Find where the given text appears and provide that cell's center as (x, y) coordinate. 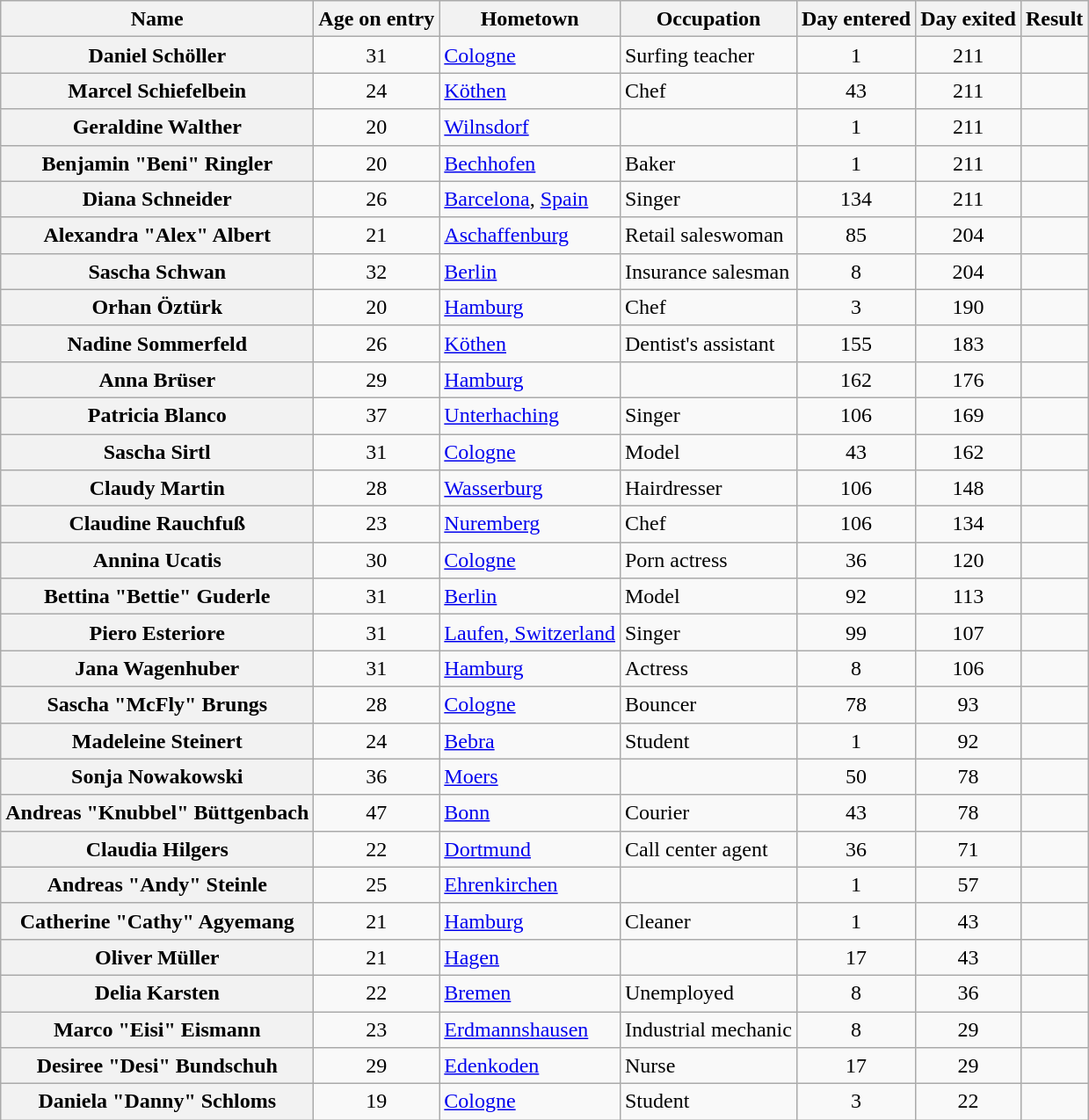
Nadine Sommerfeld (157, 343)
Nuremberg (530, 524)
Nurse (708, 1065)
Sonja Nowakowski (157, 777)
Retail saleswoman (708, 236)
Madeleine Steinert (157, 740)
Diana Schneider (157, 199)
Courier (708, 812)
Bettina "Bettie" Guderle (157, 596)
176 (969, 380)
Barcelona, Spain (530, 199)
85 (856, 236)
Sascha Schwan (157, 271)
Jana Wagenhuber (157, 668)
Occupation (708, 19)
93 (969, 705)
Sascha "McFly" Brungs (157, 705)
Cleaner (708, 921)
Geraldine Walther (157, 127)
Daniel Schöller (157, 55)
Desiree "Desi" Bundschuh (157, 1065)
Anna Brüser (157, 380)
Oliver Müller (157, 956)
99 (856, 633)
190 (969, 308)
Moers (530, 777)
Name (157, 19)
120 (969, 561)
50 (856, 777)
Bonn (530, 812)
107 (969, 633)
Bremen (530, 993)
37 (376, 415)
Claudine Rauchfuß (157, 524)
Ehrenkirchen (530, 884)
Alexandra "Alex" Albert (157, 236)
Patricia Blanco (157, 415)
Bouncer (708, 705)
Edenkoden (530, 1065)
Annina Ucatis (157, 561)
Porn actress (708, 561)
Hometown (530, 19)
Hairdresser (708, 489)
Bechhofen (530, 164)
32 (376, 271)
Aschaffenburg (530, 236)
Industrial mechanic (708, 1029)
Catherine "Cathy" Agyemang (157, 921)
Claudia Hilgers (157, 849)
30 (376, 561)
113 (969, 596)
Call center agent (708, 849)
Age on entry (376, 19)
Dortmund (530, 849)
Marco "Eisi" Eismann (157, 1029)
Piero Esteriore (157, 633)
183 (969, 343)
Hagen (530, 956)
Surfing teacher (708, 55)
155 (856, 343)
Andreas "Andy" Steinle (157, 884)
Orhan Öztürk (157, 308)
Erdmannshausen (530, 1029)
Unterhaching (530, 415)
19 (376, 1102)
169 (969, 415)
71 (969, 849)
148 (969, 489)
Insurance salesman (708, 271)
57 (969, 884)
Claudy Martin (157, 489)
Wasserburg (530, 489)
Andreas "Knubbel" Büttgenbach (157, 812)
Laufen, Switzerland (530, 633)
Wilnsdorf (530, 127)
47 (376, 812)
Delia Karsten (157, 993)
Unemployed (708, 993)
Benjamin "Beni" Ringler (157, 164)
Actress (708, 668)
Day entered (856, 19)
Marcel Schiefelbein (157, 91)
25 (376, 884)
Day exited (969, 19)
Baker (708, 164)
Sascha Sirtl (157, 452)
Bebra (530, 740)
Result (1054, 19)
Dentist's assistant (708, 343)
Daniela "Danny" Schloms (157, 1102)
